Locate the cell with the specified text and output its [x, y] center coordinate. 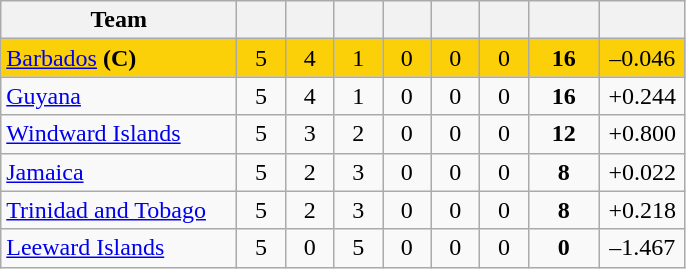
Leeward Islands [119, 248]
+0.218 [642, 210]
+0.800 [642, 134]
+0.244 [642, 96]
Barbados (C) [119, 58]
12 [564, 134]
–0.046 [642, 58]
Team [119, 20]
Jamaica [119, 172]
+0.022 [642, 172]
Windward Islands [119, 134]
Guyana [119, 96]
Trinidad and Tobago [119, 210]
–1.467 [642, 248]
